Output the (x, y) coordinate of the center of the cell containing the given text.  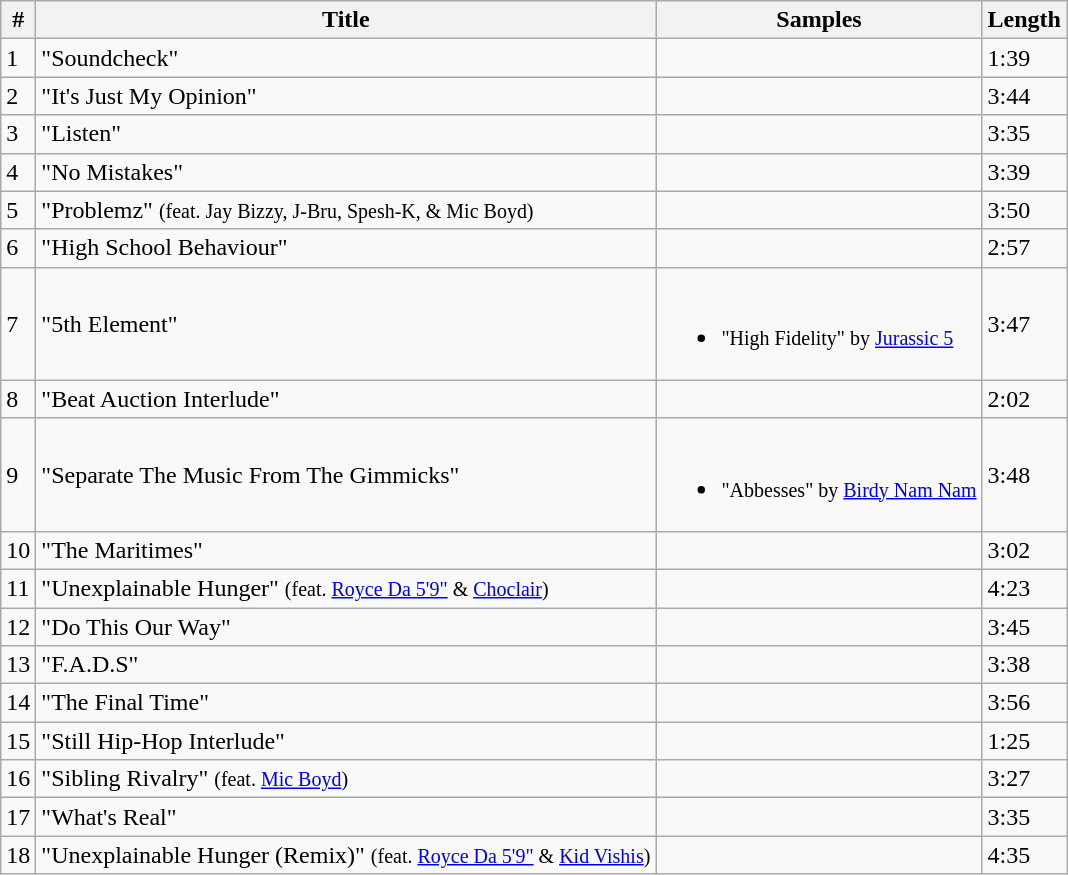
"Soundcheck" (346, 58)
4:23 (1024, 588)
13 (18, 665)
"F.A.D.S" (346, 665)
3:50 (1024, 210)
10 (18, 550)
Length (1024, 20)
"Unexplainable Hunger (Remix)" (feat. Royce Da 5'9" & Kid Vishis) (346, 855)
15 (18, 741)
# (18, 20)
11 (18, 588)
2:57 (1024, 248)
"High School Behaviour" (346, 248)
"Listen" (346, 134)
3:44 (1024, 96)
3:27 (1024, 779)
3:45 (1024, 627)
"Sibling Rivalry" (feat. Mic Boyd) (346, 779)
8 (18, 399)
2 (18, 96)
5 (18, 210)
4 (18, 172)
14 (18, 703)
"Separate The Music From The Gimmicks" (346, 474)
3:39 (1024, 172)
"No Mistakes" (346, 172)
1:25 (1024, 741)
"What's Real" (346, 817)
1 (18, 58)
"Do This Our Way" (346, 627)
"High Fidelity" by Jurassic 5 (819, 324)
18 (18, 855)
"Unexplainable Hunger" (feat. Royce Da 5'9" & Choclair) (346, 588)
3:48 (1024, 474)
"5th Element" (346, 324)
"Still Hip-Hop Interlude" (346, 741)
1:39 (1024, 58)
"Beat Auction Interlude" (346, 399)
"Problemz" (feat. Jay Bizzy, J-Bru, Spesh-K, & Mic Boyd) (346, 210)
4:35 (1024, 855)
3:02 (1024, 550)
"Abbesses" by Birdy Nam Nam (819, 474)
17 (18, 817)
7 (18, 324)
2:02 (1024, 399)
Title (346, 20)
"The Maritimes" (346, 550)
"It's Just My Opinion" (346, 96)
9 (18, 474)
3 (18, 134)
16 (18, 779)
3:47 (1024, 324)
3:56 (1024, 703)
3:38 (1024, 665)
Samples (819, 20)
12 (18, 627)
6 (18, 248)
"The Final Time" (346, 703)
